Provide the (x, y) coordinate of the cell's center where the given text is located.  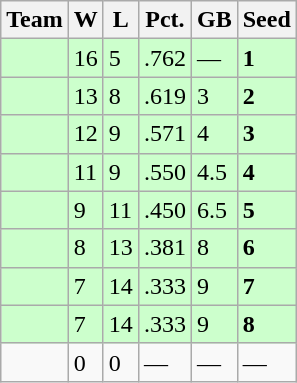
.381 (164, 248)
.762 (164, 58)
.571 (164, 134)
2 (266, 96)
Seed (266, 20)
GB (214, 20)
W (86, 20)
4.5 (214, 172)
6.5 (214, 210)
.619 (164, 96)
Pct. (164, 20)
6 (266, 248)
.450 (164, 210)
.550 (164, 172)
L (120, 20)
1 (266, 58)
16 (86, 58)
Team (35, 20)
12 (86, 134)
